Identify which cell holds the provided text, then report its (X, Y) central coordinate. 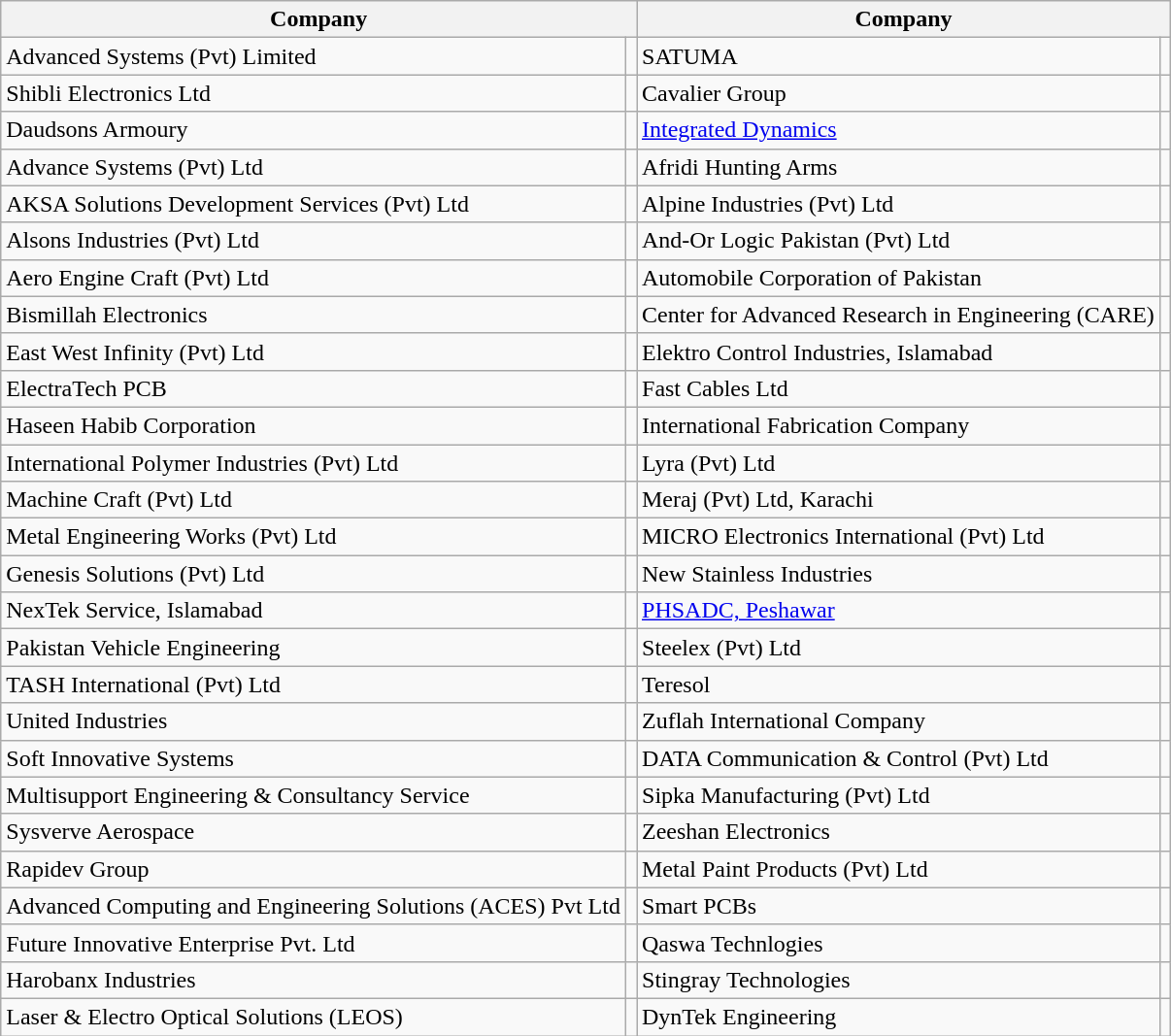
Soft Innovative Systems (314, 758)
Sysverve Aerospace (314, 832)
DynTek Engineering (899, 1017)
Zuflah International Company (899, 721)
Afridi Hunting Arms (899, 167)
Elektro Control Industries, Islamabad (899, 351)
Metal Paint Products (Pvt) Ltd (899, 869)
Bismillah Electronics (314, 315)
Integrated Dynamics (899, 130)
Laser & Electro Optical Solutions (LEOS) (314, 1017)
Machine Craft (Pvt) Ltd (314, 500)
Haseen Habib Corporation (314, 425)
Metal Engineering Works (Pvt) Ltd (314, 537)
PHSADC, Peshawar (899, 611)
DATA Communication & Control (Pvt) Ltd (899, 758)
Zeeshan Electronics (899, 832)
AKSA Solutions Development Services (Pvt) Ltd (314, 204)
Fast Cables Ltd (899, 388)
Automobile Corporation of Pakistan (899, 278)
Meraj (Pvt) Ltd, Karachi (899, 500)
And-Or Logic Pakistan (Pvt) Ltd (899, 241)
Advanced Systems (Pvt) Limited (314, 56)
NexTek Service, Islamabad (314, 611)
Multisupport Engineering & Consultancy Service (314, 795)
ElectraTech PCB (314, 388)
Lyra (Pvt) Ltd (899, 463)
Stingray Technologies (899, 980)
Smart PCBs (899, 906)
Alsons Industries (Pvt) Ltd (314, 241)
International Polymer Industries (Pvt) Ltd (314, 463)
Teresol (899, 685)
Pakistan Vehicle Engineering (314, 648)
Shibli Electronics Ltd (314, 93)
Harobanx Industries (314, 980)
Alpine Industries (Pvt) Ltd (899, 204)
Qaswa Technlogies (899, 943)
East West Infinity (Pvt) Ltd (314, 351)
Daudsons Armoury (314, 130)
Genesis Solutions (Pvt) Ltd (314, 574)
Future Innovative Enterprise Pvt. Ltd (314, 943)
International Fabrication Company (899, 425)
TASH International (Pvt) Ltd (314, 685)
Advance Systems (Pvt) Ltd (314, 167)
Sipka Manufacturing (Pvt) Ltd (899, 795)
Advanced Computing and Engineering Solutions (ACES) Pvt Ltd (314, 906)
Rapidev Group (314, 869)
Steelex (Pvt) Ltd (899, 648)
MICRO Electronics International (Pvt) Ltd (899, 537)
Center for Advanced Research in Engineering (CARE) (899, 315)
Cavalier Group (899, 93)
New Stainless Industries (899, 574)
SATUMA (899, 56)
Aero Engine Craft (Pvt) Ltd (314, 278)
United Industries (314, 721)
